Extract the (X, Y) coordinate from the center of the cell holding the provided text.  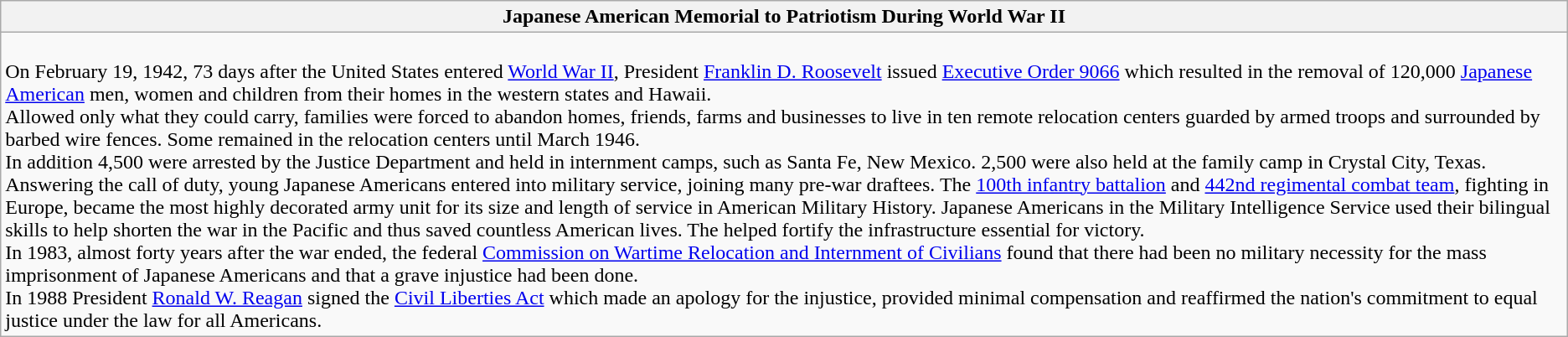
Japanese American Memorial to Patriotism During World War II (784, 17)
